Capture the cell that displays the provided text and extract its [X, Y] central coordinate. 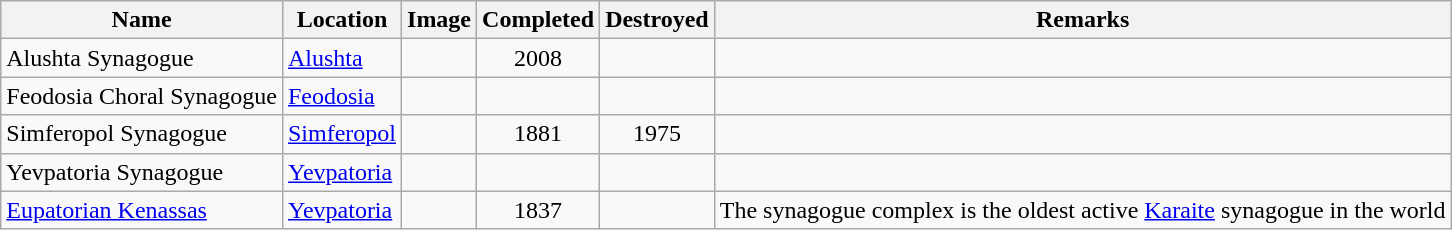
Feodosia Choral Synagogue [142, 96]
Remarks [1082, 20]
Image [440, 20]
Name [142, 20]
Alushta Synagogue [142, 58]
Destroyed [658, 20]
Alushta [342, 58]
1881 [538, 134]
Completed [538, 20]
Yevpatoria Synagogue [142, 172]
Location [342, 20]
1975 [658, 134]
Eupatorian Kenassas [142, 210]
The synagogue complex is the oldest active Karaite synagogue in the world [1082, 210]
1837 [538, 210]
Simferopol Synagogue [142, 134]
Feodosia [342, 96]
Simferopol [342, 134]
2008 [538, 58]
